Locate the cell with the specified text and output its [x, y] center coordinate. 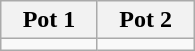
Pot 2 [146, 20]
Pot 1 [50, 20]
